Return [X, Y] of the center of cell containing provided text 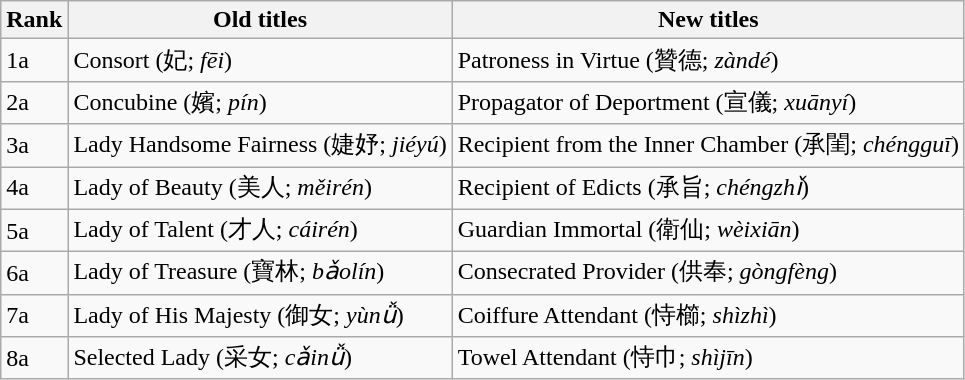
New titles [708, 20]
Patroness in Virtue (贊德; zàndé) [708, 60]
Lady of Talent (才人; cáirén) [260, 230]
Coiffure Attendant (恃櫛; shìzhì) [708, 316]
Consort (妃; fēi) [260, 60]
Lady of His Majesty (御女; yùnǚ) [260, 316]
Concubine (嬪; pín) [260, 102]
1a [34, 60]
Selected Lady (采女; cǎinǚ) [260, 358]
Towel Attendant (恃巾; shìjīn) [708, 358]
Lady of Treasure (寶林; bǎolín) [260, 274]
Propagator of Deportment (宣儀; xuānyí) [708, 102]
Lady Handsome Fairness (婕妤; jiéyú) [260, 146]
4a [34, 188]
Recipient from the Inner Chamber (承閨; chéngguī) [708, 146]
Rank [34, 20]
Consecrated Provider (供奉; gòngfèng) [708, 274]
Guardian Immortal (衛仙; wèixiān) [708, 230]
Lady of Beauty (美人; měirén) [260, 188]
8a [34, 358]
2a [34, 102]
Old titles [260, 20]
3a [34, 146]
Recipient of Edicts (承旨; chéngzhǐ) [708, 188]
7a [34, 316]
5a [34, 230]
6a [34, 274]
